Detect which cell encompasses the target text, then output its [x, y] center coordinate. 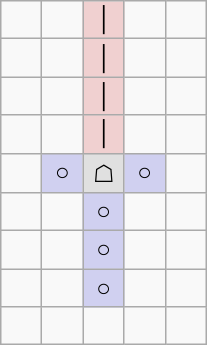
☖ [104, 173]
